Provide the (X, Y) coordinate of the cell's center where the given text is located.  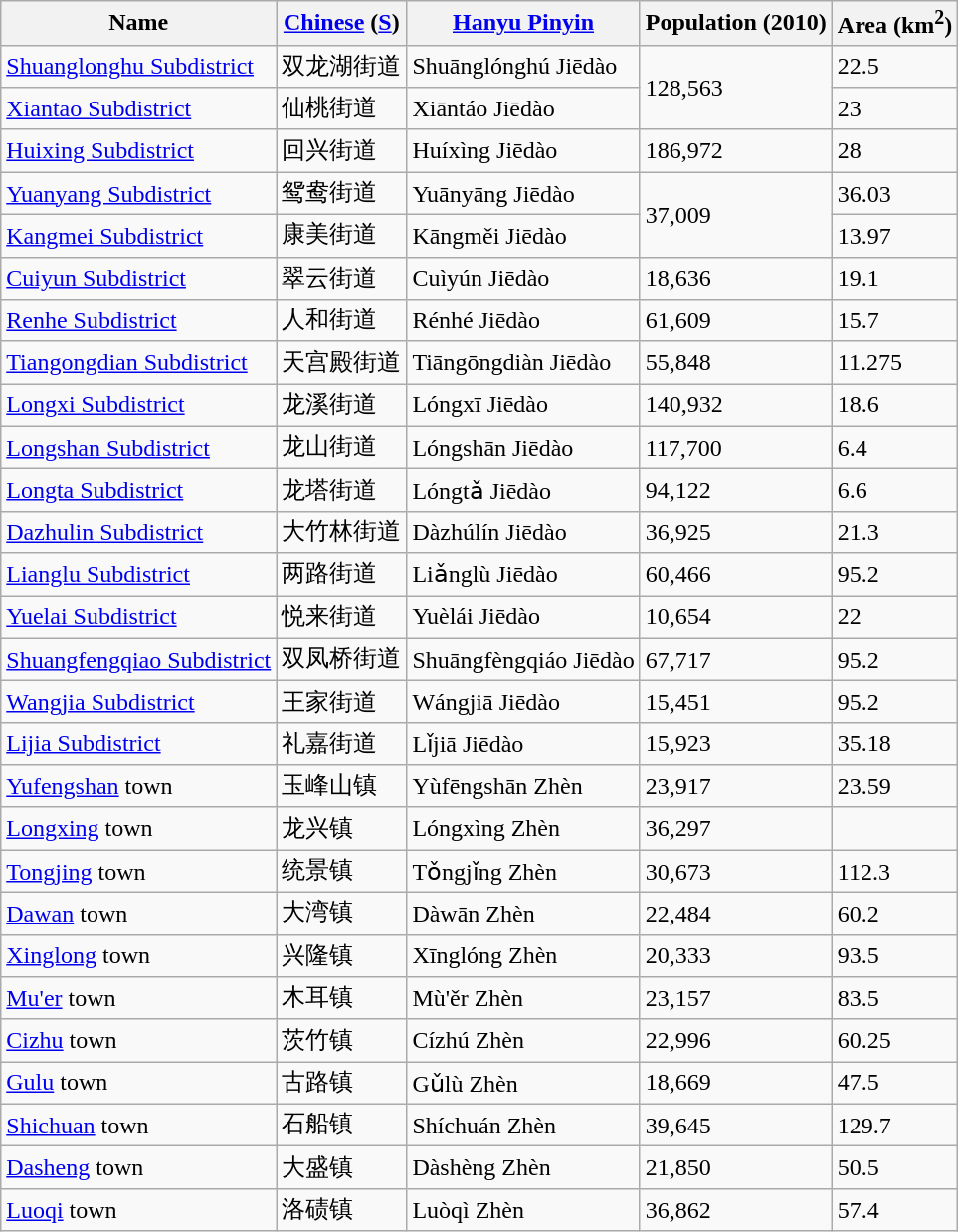
19.1 (895, 279)
人和街道 (342, 320)
Wangjia Subdistrict (139, 703)
Area (km2) (895, 24)
Longta Subdistrict (139, 490)
Longxi Subdistrict (139, 406)
Xiantao Subdistrict (139, 109)
117,700 (736, 448)
Dasheng town (139, 1168)
23,917 (736, 786)
37,009 (736, 215)
Tiāngōngdiàn Jiēdào (523, 362)
30,673 (736, 872)
22 (895, 617)
57.4 (895, 1210)
6.6 (895, 490)
Liǎnglù Jiēdào (523, 575)
两路街道 (342, 575)
Luoqi town (139, 1210)
Mu'er town (139, 999)
18.6 (895, 406)
Yuānyāng Jiēdào (523, 193)
186,972 (736, 151)
Dàwān Zhèn (523, 914)
王家街道 (342, 703)
Xīnglóng Zhèn (523, 955)
Shuāngfèngqiáo Jiēdào (523, 659)
兴隆镇 (342, 955)
龙溪街道 (342, 406)
Yuanyang Subdistrict (139, 193)
Lijia Subdistrict (139, 744)
Lǐjiā Jiēdào (523, 744)
Dàshèng Zhèn (523, 1168)
Cízhú Zhèn (523, 1041)
60.2 (895, 914)
回兴街道 (342, 151)
35.18 (895, 744)
36,862 (736, 1210)
Longshan Subdistrict (139, 448)
50.5 (895, 1168)
Kangmei Subdistrict (139, 237)
67,717 (736, 659)
Chinese (S) (342, 24)
双龙湖街道 (342, 66)
23 (895, 109)
龙山街道 (342, 448)
石船镇 (342, 1125)
140,932 (736, 406)
23.59 (895, 786)
仙桃街道 (342, 109)
Cizhu town (139, 1041)
Luòqì Zhèn (523, 1210)
22,996 (736, 1041)
Gulu town (139, 1083)
玉峰山镇 (342, 786)
47.5 (895, 1083)
128,563 (736, 88)
94,122 (736, 490)
Lóngtǎ Jiēdào (523, 490)
Lianglu Subdistrict (139, 575)
Gǔlù Zhèn (523, 1083)
Huixing Subdistrict (139, 151)
Lóngshān Jiēdào (523, 448)
Lóngxī Jiēdào (523, 406)
39,645 (736, 1125)
23,157 (736, 999)
Dazhulin Subdistrict (139, 531)
统景镇 (342, 872)
Tiangongdian Subdistrict (139, 362)
Huíxìng Jiēdào (523, 151)
22.5 (895, 66)
6.4 (895, 448)
Hanyu Pinyin (523, 24)
龙兴镇 (342, 828)
Dàzhúlín Jiēdào (523, 531)
Xinglong town (139, 955)
龙塔街道 (342, 490)
20,333 (736, 955)
11.275 (895, 362)
60.25 (895, 1041)
55,848 (736, 362)
Renhe Subdistrict (139, 320)
Cuiyun Subdistrict (139, 279)
木耳镇 (342, 999)
Shuānglónghú Jiēdào (523, 66)
Yuelai Subdistrict (139, 617)
129.7 (895, 1125)
Dawan town (139, 914)
Shuangfengqiao Subdistrict (139, 659)
60,466 (736, 575)
大盛镇 (342, 1168)
36,297 (736, 828)
18,669 (736, 1083)
61,609 (736, 320)
Shichuan town (139, 1125)
Cuìyún Jiēdào (523, 279)
15,923 (736, 744)
93.5 (895, 955)
36.03 (895, 193)
18,636 (736, 279)
Yùfēngshān Zhèn (523, 786)
Wángjiā Jiēdào (523, 703)
Xiāntáo Jiēdào (523, 109)
Name (139, 24)
大湾镇 (342, 914)
Lóngxìng Zhèn (523, 828)
康美街道 (342, 237)
Yufengshan town (139, 786)
Tǒngjǐng Zhèn (523, 872)
15,451 (736, 703)
Rénhé Jiēdào (523, 320)
21,850 (736, 1168)
15.7 (895, 320)
Yuèlái Jiēdào (523, 617)
13.97 (895, 237)
悦来街道 (342, 617)
Longxing town (139, 828)
Shíchuán Zhèn (523, 1125)
双凤桥街道 (342, 659)
洛碛镇 (342, 1210)
Shuanglonghu Subdistrict (139, 66)
22,484 (736, 914)
28 (895, 151)
翠云街道 (342, 279)
Population (2010) (736, 24)
礼嘉街道 (342, 744)
36,925 (736, 531)
天宫殿街道 (342, 362)
鸳鸯街道 (342, 193)
10,654 (736, 617)
83.5 (895, 999)
112.3 (895, 872)
Kāngměi Jiēdào (523, 237)
大竹林街道 (342, 531)
Tongjing town (139, 872)
Mù'ěr Zhèn (523, 999)
茨竹镇 (342, 1041)
21.3 (895, 531)
古路镇 (342, 1083)
